Determine the (x, y) coordinate at the center of the cell enclosing the given text.  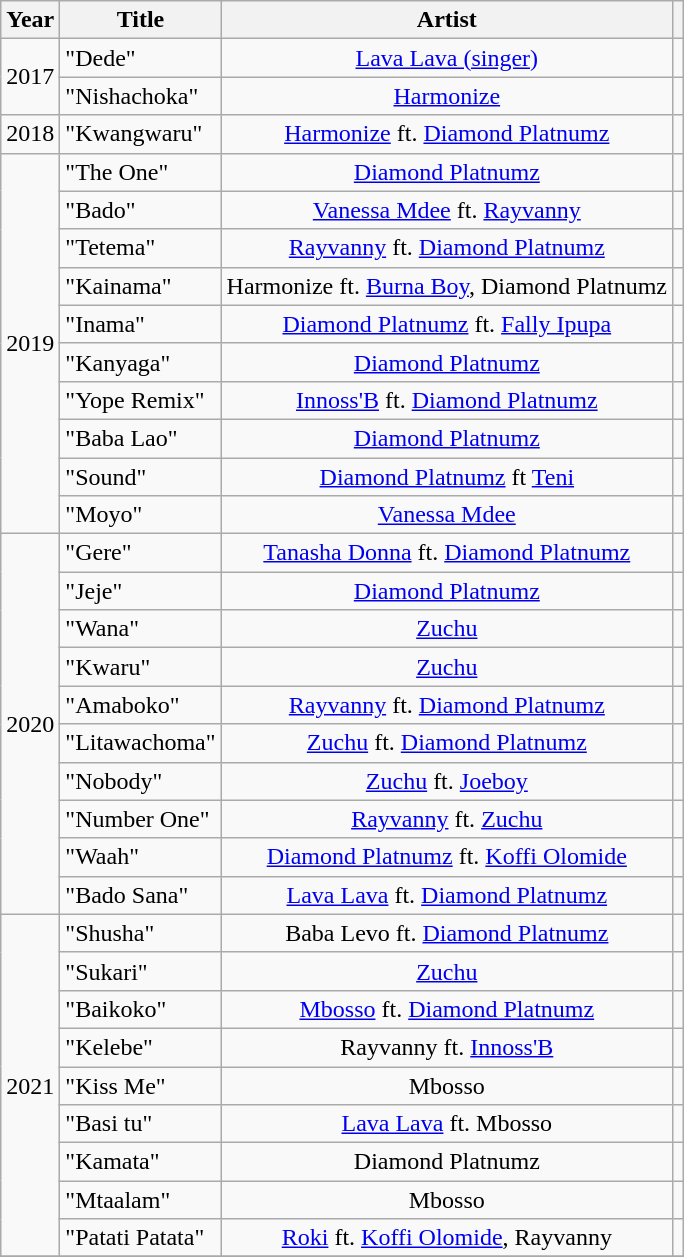
Roki ft. Koffi Olomide, Rayvanny (446, 1238)
Title (140, 20)
Zuchu ft. Diamond Platnumz (446, 743)
Harmonize ft. Diamond Platnumz (446, 134)
"Baba Lao" (140, 438)
"Kainama" (140, 286)
"Nobody" (140, 781)
Diamond Platnumz ft Teni (446, 477)
Artist (446, 20)
Rayvanny ft. Innoss'B (446, 1047)
"Moyo" (140, 515)
"Wana" (140, 629)
Tanasha Donna ft. Diamond Platnumz (446, 553)
"Gere" (140, 553)
"Kanyaga" (140, 362)
2018 (30, 134)
"Mtaalam" (140, 1200)
"Waah" (140, 857)
Lava Lava (singer) (446, 58)
"Jeje" (140, 591)
"Kamata" (140, 1162)
Zuchu ft. Joeboy (446, 781)
Lava Lava ft. Diamond Platnumz (446, 895)
2021 (30, 1086)
Mbosso ft. Diamond Platnumz (446, 1009)
"Kelebe" (140, 1047)
"Amaboko" (140, 705)
Baba Levo ft. Diamond Platnumz (446, 933)
"Kwangwaru" (140, 134)
2019 (30, 344)
Diamond Platnumz ft. Fally Ipupa (446, 324)
"Dede" (140, 58)
2017 (30, 77)
"Inama" (140, 324)
"Baikoko" (140, 1009)
"Number One" (140, 819)
Vanessa Mdee (446, 515)
2020 (30, 724)
"Shusha" (140, 933)
"Sound" (140, 477)
"Tetema" (140, 248)
Diamond Platnumz ft. Koffi Olomide (446, 857)
Innoss'B ft. Diamond Platnumz (446, 400)
Rayvanny ft. Zuchu (446, 819)
"The One" (140, 172)
Vanessa Mdee ft. Rayvanny (446, 210)
Harmonize ft. Burna Boy, Diamond Platnumz (446, 286)
"Bado Sana" (140, 895)
"Litawachoma" (140, 743)
"Kwaru" (140, 667)
"Bado" (140, 210)
Year (30, 20)
"Kiss Me" (140, 1085)
Lava Lava ft. Mbosso (446, 1124)
"Nishachoka" (140, 96)
"Sukari" (140, 971)
"Patati Patata" (140, 1238)
Harmonize (446, 96)
"Basi tu" (140, 1124)
"Yope Remix" (140, 400)
